Extract the [x, y] coordinate from the center of the cell holding the provided text.  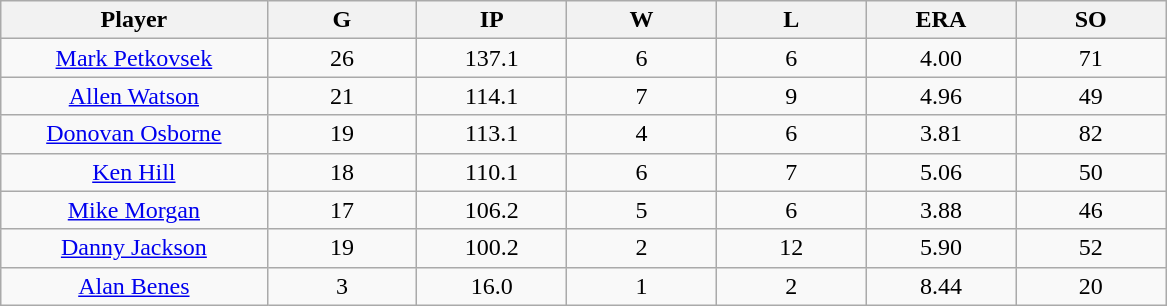
Ken Hill [134, 172]
5 [642, 210]
Mark Petkovsek [134, 58]
4.00 [941, 58]
18 [342, 172]
SO [1091, 20]
Alan Benes [134, 286]
114.1 [492, 96]
Allen Watson [134, 96]
IP [492, 20]
1 [642, 286]
Mike Morgan [134, 210]
L [791, 20]
106.2 [492, 210]
49 [1091, 96]
26 [342, 58]
8.44 [941, 286]
3 [342, 286]
20 [1091, 286]
100.2 [492, 248]
17 [342, 210]
113.1 [492, 134]
71 [1091, 58]
110.1 [492, 172]
4.96 [941, 96]
Danny Jackson [134, 248]
ERA [941, 20]
3.81 [941, 134]
W [642, 20]
5.90 [941, 248]
46 [1091, 210]
50 [1091, 172]
3.88 [941, 210]
16.0 [492, 286]
G [342, 20]
12 [791, 248]
52 [1091, 248]
Player [134, 20]
Donovan Osborne [134, 134]
4 [642, 134]
21 [342, 96]
82 [1091, 134]
5.06 [941, 172]
137.1 [492, 58]
9 [791, 96]
